Locate the cell with the specified text and output its [X, Y] center coordinate. 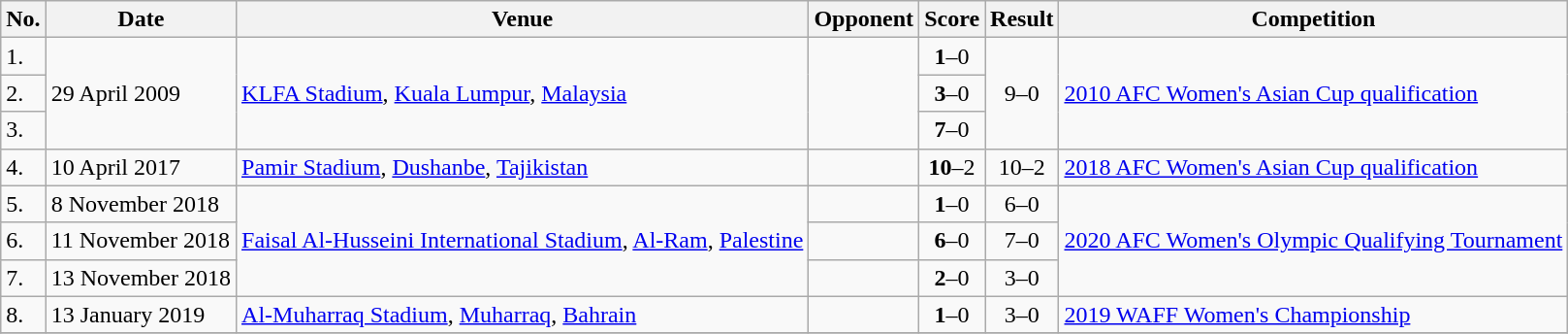
2. [23, 93]
8 November 2018 [141, 204]
13 November 2018 [141, 278]
2018 AFC Women's Asian Cup qualification [1313, 167]
10 April 2017 [141, 167]
6. [23, 241]
1. [23, 56]
No. [23, 19]
KLFA Stadium, Kuala Lumpur, Malaysia [523, 93]
Pamir Stadium, Dushanbe, Tajikistan [523, 167]
2010 AFC Women's Asian Cup qualification [1313, 93]
Al-Muharraq Stadium, Muharraq, Bahrain [523, 315]
9–0 [1022, 93]
Faisal Al-Husseini International Stadium, Al-Ram, Palestine [523, 241]
2019 WAFF Women's Championship [1313, 315]
Opponent [864, 19]
Venue [523, 19]
4. [23, 167]
Score [952, 19]
11 November 2018 [141, 241]
8. [23, 315]
Date [141, 19]
3. [23, 130]
7. [23, 278]
Result [1022, 19]
Competition [1313, 19]
13 January 2019 [141, 315]
5. [23, 204]
2–0 [952, 278]
2020 AFC Women's Olympic Qualifying Tournament [1313, 241]
29 April 2009 [141, 93]
